Search for the cell housing the specified text and yield its (x, y) center coordinate. 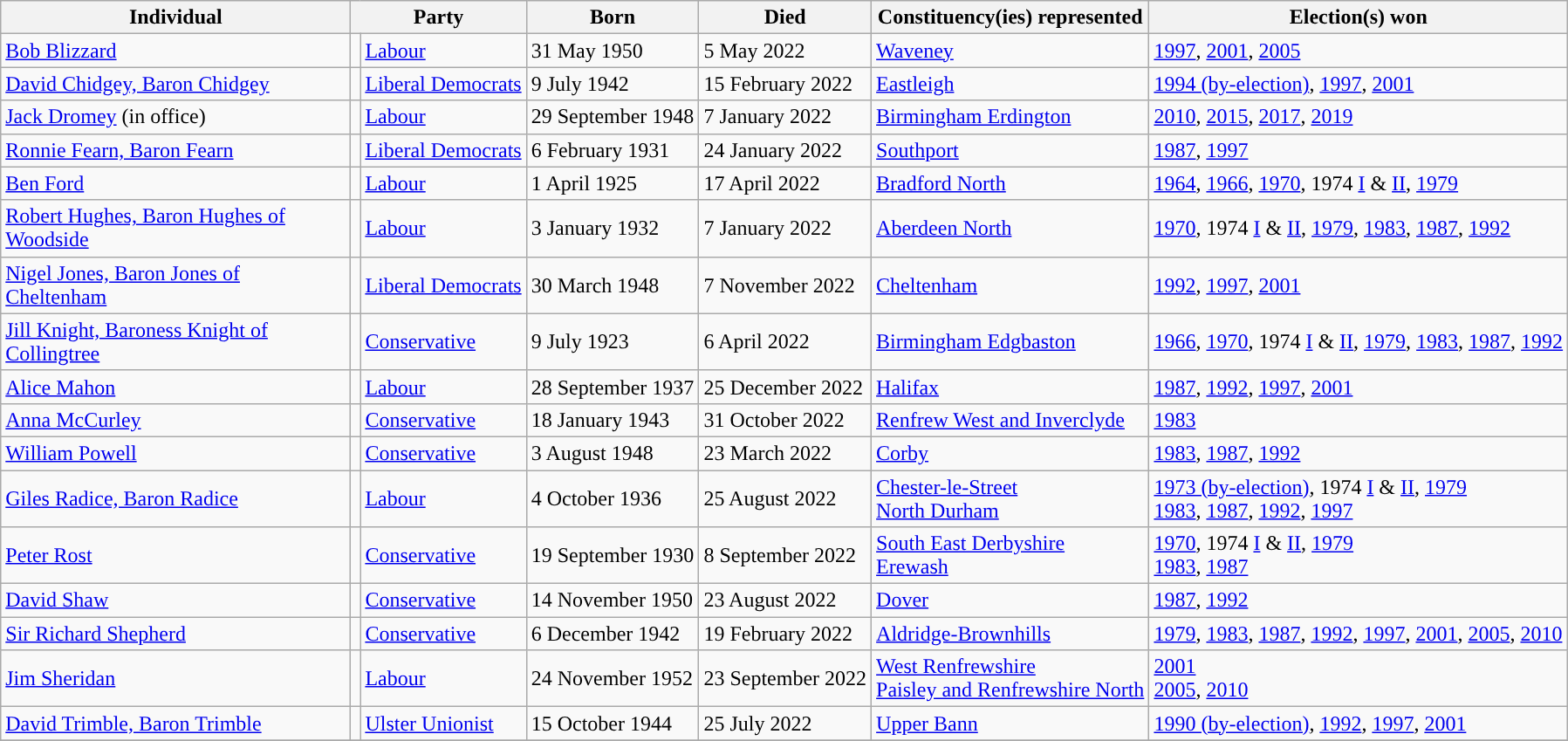
Birmingham Edgbaston (1010, 342)
Cheltenham (1010, 285)
Halifax (1010, 387)
3 January 1932 (613, 229)
Individual (176, 17)
23 March 2022 (785, 453)
Corby (1010, 453)
Sir Richard Shepherd (176, 634)
3 August 1948 (613, 453)
Birmingham Erdington (1010, 117)
1970, 1974 I & II, 19791983, 1987 (1359, 555)
Jim Sheridan (176, 679)
Aldridge-Brownhills (1010, 634)
Born (613, 17)
9 July 1923 (613, 342)
6 April 2022 (785, 342)
Ulster Unionist (443, 724)
1987, 1997 (1359, 150)
Waveney (1010, 51)
6 February 1931 (613, 150)
David Chidgey, Baron Chidgey (176, 84)
Jill Knight, Baroness Knight of Collingtree (176, 342)
1997, 2001, 2005 (1359, 51)
1964, 1966, 1970, 1974 I & II, 1979 (1359, 183)
20012005, 2010 (1359, 679)
25 August 2022 (785, 497)
1987, 1992 (1359, 600)
6 December 1942 (613, 634)
9 July 1942 (613, 84)
30 March 1948 (613, 285)
29 September 1948 (613, 117)
1 April 1925 (613, 183)
15 October 1944 (613, 724)
Renfrew West and Inverclyde (1010, 420)
5 May 2022 (785, 51)
Died (785, 17)
Bradford North (1010, 183)
17 April 2022 (785, 183)
West RenfrewshirePaisley and Renfrewshire North (1010, 679)
William Powell (176, 453)
18 January 1943 (613, 420)
1970, 1974 I & II, 1979, 1983, 1987, 1992 (1359, 229)
Ronnie Fearn, Baron Fearn (176, 150)
1994 (by-election), 1997, 2001 (1359, 84)
28 September 1937 (613, 387)
25 December 2022 (785, 387)
4 October 1936 (613, 497)
Robert Hughes, Baron Hughes of Woodside (176, 229)
Southport (1010, 150)
Bob Blizzard (176, 51)
Eastleigh (1010, 84)
1992, 1997, 2001 (1359, 285)
Election(s) won (1359, 17)
1983, 1987, 1992 (1359, 453)
14 November 1950 (613, 600)
24 January 2022 (785, 150)
1983 (1359, 420)
8 September 2022 (785, 555)
1979, 1983, 1987, 1992, 1997, 2001, 2005, 2010 (1359, 634)
Constituency(ies) represented (1010, 17)
31 May 1950 (613, 51)
2010, 2015, 2017, 2019 (1359, 117)
Ben Ford (176, 183)
Chester-le-StreetNorth Durham (1010, 497)
Nigel Jones, Baron Jones of Cheltenham (176, 285)
1987, 1992, 1997, 2001 (1359, 387)
Giles Radice, Baron Radice (176, 497)
1973 (by-election), 1974 I & II, 19791983, 1987, 1992, 1997 (1359, 497)
Party (438, 17)
1966, 1970, 1974 I & II, 1979, 1983, 1987, 1992 (1359, 342)
David Shaw (176, 600)
23 September 2022 (785, 679)
Dover (1010, 600)
South East DerbyshireErewash (1010, 555)
Anna McCurley (176, 420)
Peter Rost (176, 555)
1990 (by-election), 1992, 1997, 2001 (1359, 724)
7 November 2022 (785, 285)
19 September 1930 (613, 555)
31 October 2022 (785, 420)
Aberdeen North (1010, 229)
23 August 2022 (785, 600)
15 February 2022 (785, 84)
David Trimble, Baron Trimble (176, 724)
19 February 2022 (785, 634)
Jack Dromey (in office) (176, 117)
Upper Bann (1010, 724)
25 July 2022 (785, 724)
Alice Mahon (176, 387)
24 November 1952 (613, 679)
